Provide the [x, y] coordinate of the cell's center where the given text is located.  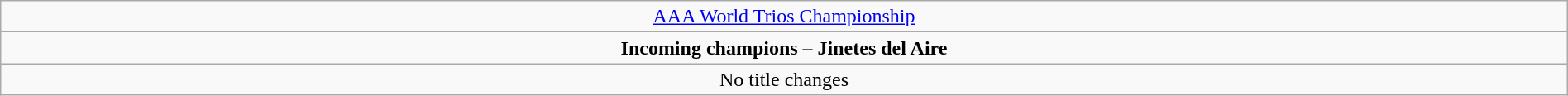
AAA World Trios Championship [784, 17]
No title changes [784, 79]
Incoming champions – Jinetes del Aire [784, 48]
